Determine the (x, y) coordinate at the center of the cell enclosing the given text.  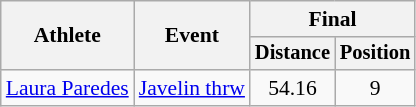
Athlete (68, 36)
Laura Paredes (68, 88)
Distance (292, 54)
54.16 (292, 88)
Final (332, 19)
Position (375, 54)
Event (192, 36)
Javelin thrw (192, 88)
9 (375, 88)
